Return the [x, y] coordinate for the center point of the cell that contains the specified text.  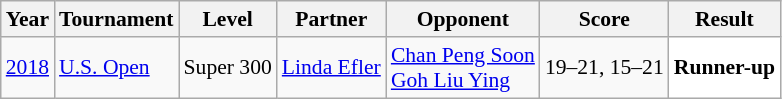
Year [28, 19]
U.S. Open [116, 68]
2018 [28, 68]
Score [604, 19]
Opponent [463, 19]
Linda Efler [332, 68]
Runner-up [724, 68]
Chan Peng Soon Goh Liu Ying [463, 68]
Tournament [116, 19]
19–21, 15–21 [604, 68]
Partner [332, 19]
Level [228, 19]
Result [724, 19]
Super 300 [228, 68]
